Output the [X, Y] coordinate of the center of the cell containing the given text.  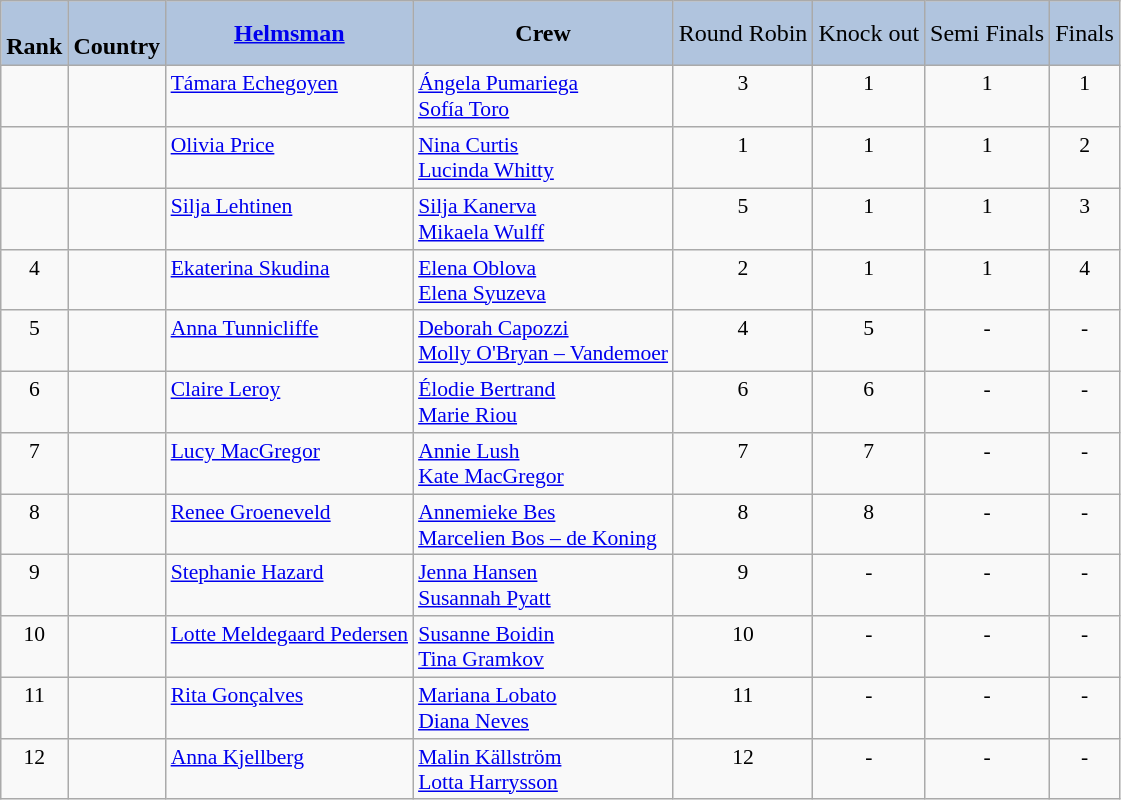
Elena OblovaElena Syuzeva [543, 280]
Anna Kjellberg [290, 768]
Annemieke BesMarcelien Bos – de Koning [543, 524]
Stephanie Hazard [290, 586]
Deborah CapozziMolly O'Bryan – Vandemoer [543, 340]
Nina CurtisLucinda Whitty [543, 158]
Helmsman [290, 34]
Lotte Meldegaard Pedersen [290, 646]
Ekaterina Skudina [290, 280]
Rank [34, 34]
Finals [1085, 34]
Anna Tunnicliffe [290, 340]
Claire Leroy [290, 402]
Élodie BertrandMarie Riou [543, 402]
Lucy MacGregor [290, 464]
Round Robin [743, 34]
Silja Lehtinen [290, 218]
Jenna HansenSusannah Pyatt [543, 586]
Susanne BoidinTina Gramkov [543, 646]
Olivia Price [290, 158]
Semi Finals [988, 34]
Támara Echegoyen [290, 96]
Rita Gonçalves [290, 708]
Malin KällströmLotta Harrysson [543, 768]
Mariana LobatoDiana Neves [543, 708]
Annie LushKate MacGregor [543, 464]
Crew [543, 34]
Knock out [869, 34]
Renee Groeneveld [290, 524]
Silja KanervaMikaela Wulff [543, 218]
Ángela PumariegaSofía Toro [543, 96]
Country [117, 34]
